Scan for the cell matching the given text and deliver its (X, Y) coordinate at center. 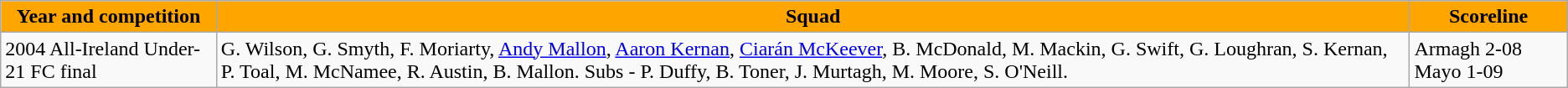
Squad (812, 17)
Armagh 2-08 Mayo 1-09 (1488, 60)
Year and competition (109, 17)
Scoreline (1488, 17)
2004 All-Ireland Under-21 FC final (109, 60)
